Output the (x, y) coordinate of the center of the cell containing the given text.  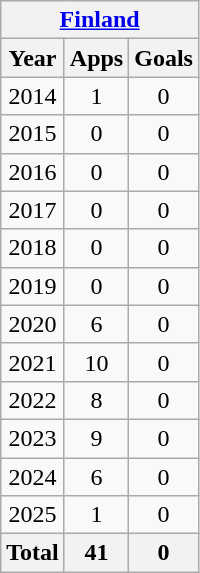
2014 (33, 96)
Apps (96, 58)
2019 (33, 286)
9 (96, 438)
2025 (33, 515)
Total (33, 553)
10 (96, 362)
8 (96, 400)
2018 (33, 248)
Goals (164, 58)
41 (96, 553)
2021 (33, 362)
2015 (33, 134)
2022 (33, 400)
2023 (33, 438)
2024 (33, 477)
Finland (100, 20)
2016 (33, 172)
2020 (33, 324)
2017 (33, 210)
Year (33, 58)
